Provide the (X, Y) coordinate of the cell's center where the given text is located.  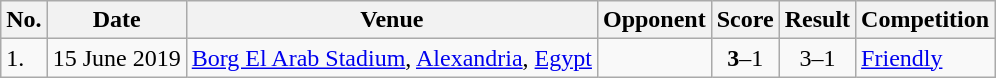
Date (116, 20)
Score (745, 20)
Result (817, 20)
15 June 2019 (116, 58)
Borg El Arab Stadium, Alexandria, Egypt (392, 58)
Opponent (654, 20)
No. (24, 20)
Friendly (926, 58)
1. (24, 58)
Venue (392, 20)
Competition (926, 20)
